Return (x, y) of the center of cell containing provided text 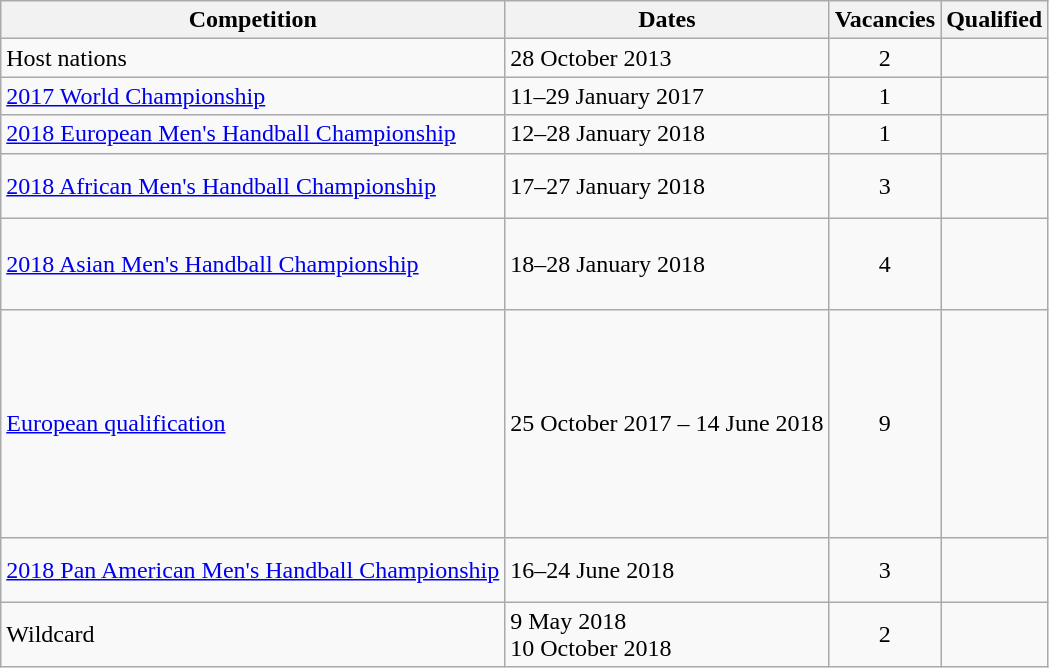
Wildcard (253, 634)
25 October 2017 – 14 June 2018 (667, 424)
11–29 January 2017 (667, 96)
European qualification (253, 424)
2017 World Championship (253, 96)
9 May 201810 October 2018 (667, 634)
18–28 January 2018 (667, 264)
12–28 January 2018 (667, 134)
17–27 January 2018 (667, 186)
2018 European Men's Handball Championship (253, 134)
2018 Asian Men's Handball Championship (253, 264)
Vacancies (885, 20)
Competition (253, 20)
9 (885, 424)
16–24 June 2018 (667, 570)
2018 African Men's Handball Championship (253, 186)
28 October 2013 (667, 58)
Host nations (253, 58)
Dates (667, 20)
2018 Pan American Men's Handball Championship (253, 570)
Qualified (994, 20)
4 (885, 264)
